Capture the cell that displays the provided text and extract its [X, Y] central coordinate. 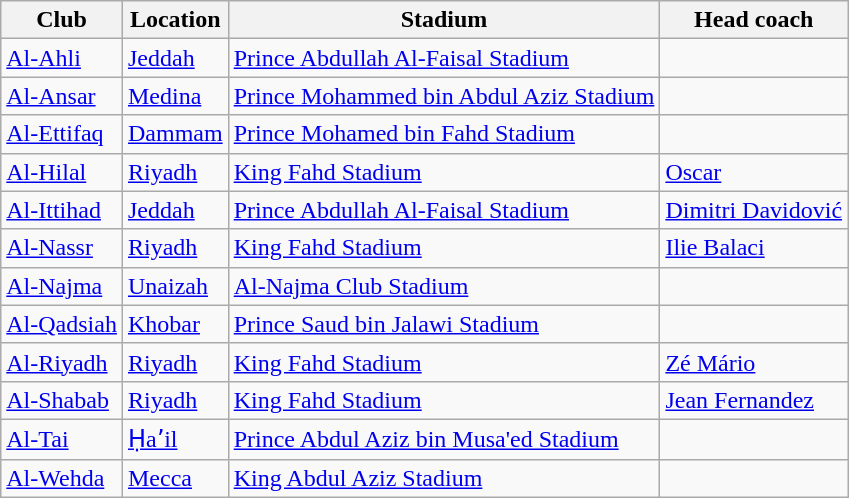
Al-Najma [62, 286]
Khobar [175, 324]
Al-Hilal [62, 172]
Mecca [175, 478]
Al-Wehda [62, 478]
Al-Nassr [62, 248]
Ilie Balaci [754, 248]
Prince Abdul Aziz bin Musa'ed Stadium [444, 439]
Dimitri Davidović [754, 210]
Al-Ahli [62, 58]
Stadium [444, 20]
Prince Mohamed bin Fahd Stadium [444, 134]
Zé Mário [754, 362]
Al-Najma Club Stadium [444, 286]
Medina [175, 96]
Unaizah [175, 286]
Location [175, 20]
Head coach [754, 20]
Ḥaʼil [175, 439]
King Abdul Aziz Stadium [444, 478]
Oscar [754, 172]
Dammam [175, 134]
Al-Ittihad [62, 210]
Al-Ettifaq [62, 134]
Al-Shabab [62, 400]
Prince Saud bin Jalawi Stadium [444, 324]
Al-Ansar [62, 96]
Al-Tai [62, 439]
Club [62, 20]
Al-Riyadh [62, 362]
Prince Mohammed bin Abdul Aziz Stadium [444, 96]
Al-Qadsiah [62, 324]
Jean Fernandez [754, 400]
